Determine the [x, y] coordinate at the center of the cell enclosing the given text.  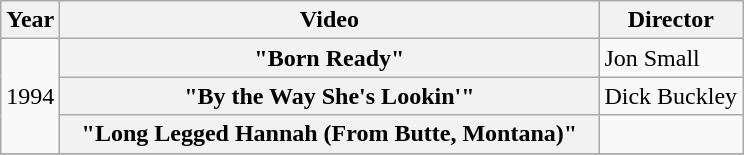
Year [30, 20]
Dick Buckley [671, 96]
"By the Way She's Lookin'" [330, 96]
Jon Small [671, 58]
Director [671, 20]
"Born Ready" [330, 58]
1994 [30, 96]
"Long Legged Hannah (From Butte, Montana)" [330, 134]
Video [330, 20]
